Pinpoint the cell where the given text exists, returning its [X, Y] midpoint coordinate. 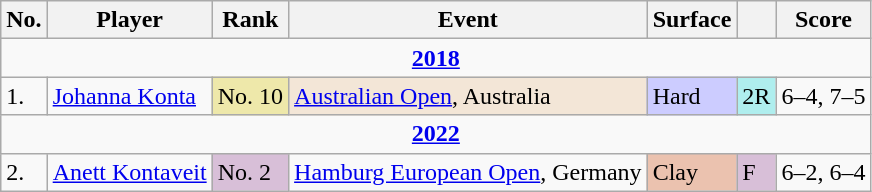
Johanna Konta [130, 96]
Clay [692, 172]
6–4, 7–5 [824, 96]
6–2, 6–4 [824, 172]
No. [24, 20]
Hard [692, 96]
Hamburg European Open, Germany [468, 172]
1. [24, 96]
Surface [692, 20]
Event [468, 20]
Rank [250, 20]
2018 [436, 58]
Australian Open, Australia [468, 96]
No. 2 [250, 172]
2R [756, 96]
F [756, 172]
Player [130, 20]
No. 10 [250, 96]
2022 [436, 134]
2. [24, 172]
Anett Kontaveit [130, 172]
Score [824, 20]
